Detect which cell encompasses the target text, then output its (x, y) center coordinate. 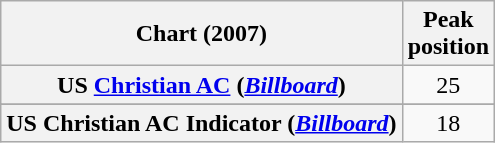
18 (448, 123)
Peak position (448, 34)
US Christian AC Indicator (Billboard) (202, 123)
US Christian AC (Billboard) (202, 85)
25 (448, 85)
Chart (2007) (202, 34)
